Search for the cell housing the specified text and yield its [X, Y] center coordinate. 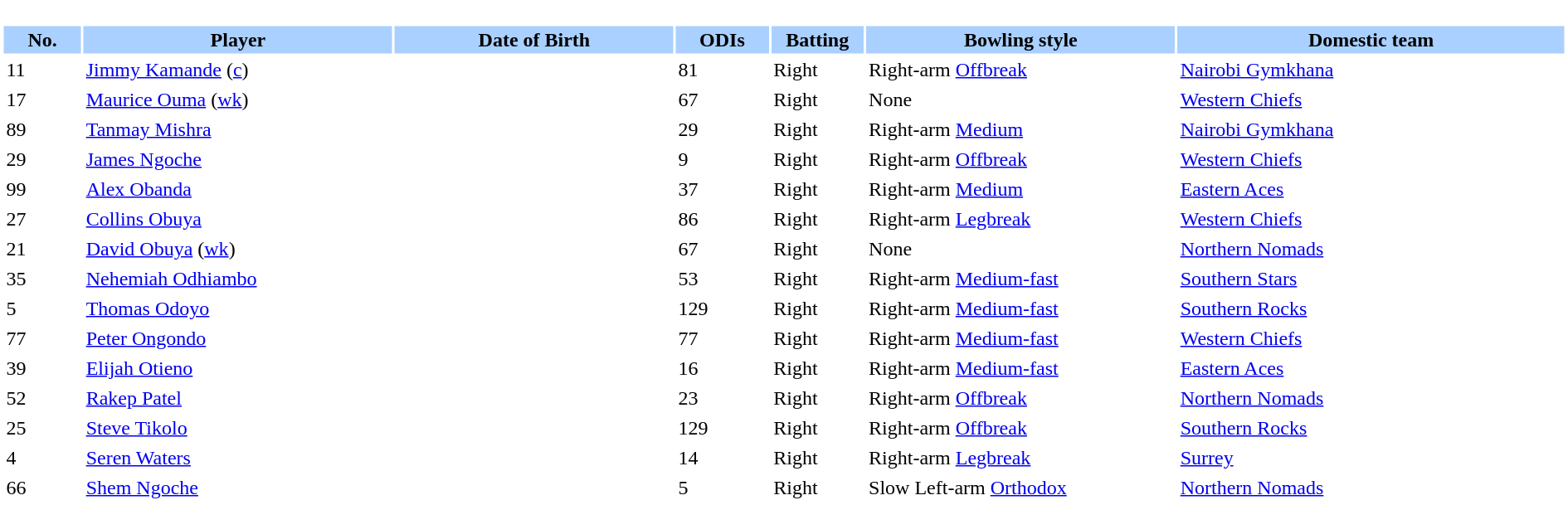
27 [41, 219]
17 [41, 100]
11 [41, 70]
No. [41, 40]
35 [41, 279]
21 [41, 249]
Surrey [1371, 458]
Date of Birth [534, 40]
14 [723, 458]
Seren Waters [239, 458]
Rakep Patel [239, 398]
Thomas Odoyo [239, 308]
Nehemiah Odhiambo [239, 279]
53 [723, 279]
66 [41, 488]
Batting [817, 40]
Domestic team [1371, 40]
Alex Obanda [239, 189]
Player [239, 40]
Jimmy Kamande (c) [239, 70]
23 [723, 398]
Steve Tikolo [239, 428]
16 [723, 368]
Bowling style [1020, 40]
39 [41, 368]
89 [41, 129]
Elijah Otieno [239, 368]
Tanmay Mishra [239, 129]
4 [41, 458]
Shem Ngoche [239, 488]
Slow Left-arm Orthodox [1020, 488]
James Ngoche [239, 159]
99 [41, 189]
86 [723, 219]
ODIs [723, 40]
52 [41, 398]
25 [41, 428]
9 [723, 159]
Southern Stars [1371, 279]
37 [723, 189]
David Obuya (wk) [239, 249]
Peter Ongondo [239, 338]
Maurice Ouma (wk) [239, 100]
Collins Obuya [239, 219]
81 [723, 70]
